Scan for the cell matching the given text and deliver its (X, Y) coordinate at center. 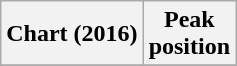
Peakposition (189, 34)
Chart (2016) (72, 34)
